Return the [X, Y] coordinate for the center point of the cell that contains the specified text.  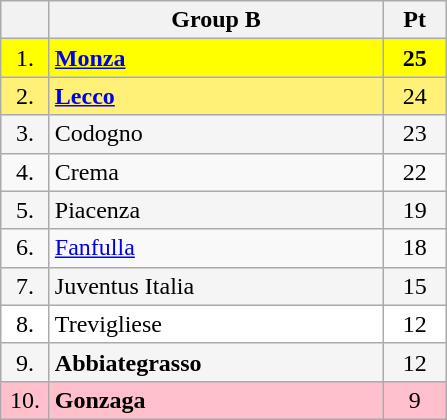
2. [26, 96]
22 [415, 172]
Piacenza [216, 210]
24 [415, 96]
8. [26, 324]
Codogno [216, 134]
5. [26, 210]
Trevigliese [216, 324]
10. [26, 400]
3. [26, 134]
19 [415, 210]
Crema [216, 172]
1. [26, 58]
Fanfulla [216, 248]
25 [415, 58]
Juventus Italia [216, 286]
Group B [216, 20]
9. [26, 362]
Pt [415, 20]
4. [26, 172]
Lecco [216, 96]
6. [26, 248]
Gonzaga [216, 400]
15 [415, 286]
23 [415, 134]
9 [415, 400]
7. [26, 286]
Monza [216, 58]
Abbiategrasso [216, 362]
18 [415, 248]
